From the cell containing the given text, extract its center point as [X, Y] coordinate. 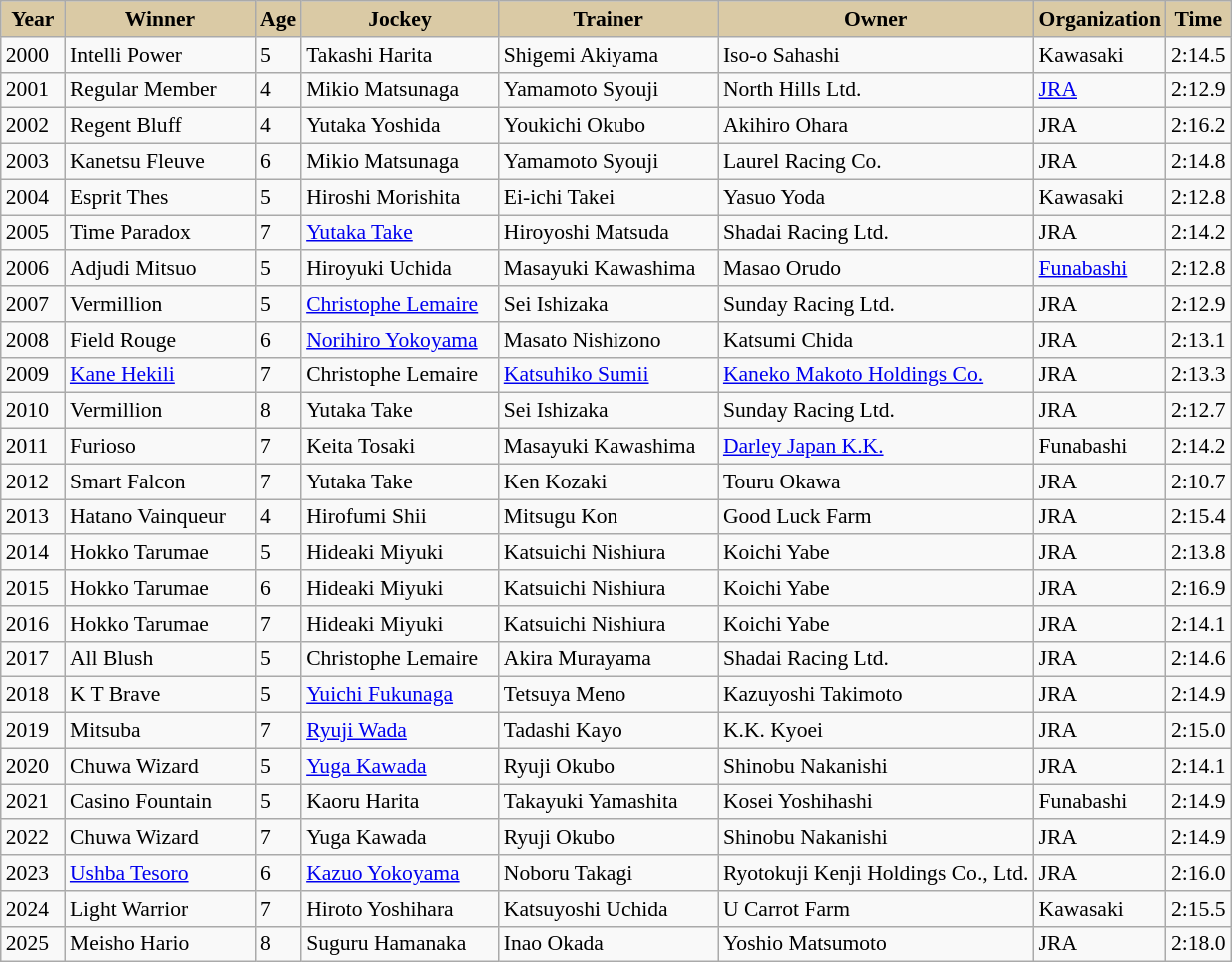
Katsuhiko Sumii [609, 375]
Owner [876, 19]
2020 [33, 766]
Masato Nishizono [609, 340]
2:18.0 [1199, 944]
2015 [33, 588]
2:14.8 [1199, 162]
2:16.0 [1199, 873]
Yuichi Fukunaga [400, 695]
Hiroyoshi Matsuda [609, 233]
Kaoru Harita [400, 802]
Light Warrior [160, 909]
2:14.5 [1199, 55]
Esprit Thes [160, 197]
2016 [33, 624]
U Carrot Farm [876, 909]
Youkichi Okubo [609, 126]
North Hills Ltd. [876, 90]
2:12.7 [1199, 411]
Inao Okada [609, 944]
Yutaka Yoshida [400, 126]
2006 [33, 269]
2:10.7 [1199, 481]
2018 [33, 695]
Winner [160, 19]
Noboru Takagi [609, 873]
Shigemi Akiyama [609, 55]
Hiroyuki Uchida [400, 269]
2003 [33, 162]
Touru Okawa [876, 481]
Casino Fountain [160, 802]
Hiroshi Morishita [400, 197]
Hiroto Yoshihara [400, 909]
Ushba Tesoro [160, 873]
Regular Member [160, 90]
Kazuo Yokoyama [400, 873]
2014 [33, 553]
Furioso [160, 447]
Katsuyoshi Uchida [609, 909]
Jockey [400, 19]
2009 [33, 375]
Field Rouge [160, 340]
2005 [33, 233]
Takayuki Yamashita [609, 802]
2023 [33, 873]
Iso-o Sahashi [876, 55]
K T Brave [160, 695]
Mitsuba [160, 731]
Kane Hekili [160, 375]
2:16.2 [1199, 126]
2002 [33, 126]
2024 [33, 909]
Ryuji Wada [400, 731]
Tetsuya Meno [609, 695]
2013 [33, 517]
2017 [33, 659]
2007 [33, 304]
2:13.8 [1199, 553]
2:13.1 [1199, 340]
2:14.6 [1199, 659]
Organization [1100, 19]
Good Luck Farm [876, 517]
2008 [33, 340]
Intelli Power [160, 55]
Hatano Vainqueur [160, 517]
Takashi Harita [400, 55]
Ei-ichi Takei [609, 197]
Yoshio Matsumoto [876, 944]
2012 [33, 481]
Kanetsu Fleuve [160, 162]
Keita Tosaki [400, 447]
Ryotokuji Kenji Holdings Co., Ltd. [876, 873]
Akihiro Ohara [876, 126]
Darley Japan K.K. [876, 447]
2:16.9 [1199, 588]
Mitsugu Kon [609, 517]
Katsumi Chida [876, 340]
Norihiro Yokoyama [400, 340]
K.K. Kyoei [876, 731]
2004 [33, 197]
Regent Bluff [160, 126]
2:13.3 [1199, 375]
2:15.5 [1199, 909]
Hirofumi Shii [400, 517]
2010 [33, 411]
2021 [33, 802]
Yasuo Yoda [876, 197]
2000 [33, 55]
Tadashi Kayo [609, 731]
2011 [33, 447]
2:15.0 [1199, 731]
Adjudi Mitsuo [160, 269]
2001 [33, 90]
Akira Murayama [609, 659]
2022 [33, 838]
Age [278, 19]
Smart Falcon [160, 481]
All Blush [160, 659]
Time Paradox [160, 233]
Kaneko Makoto Holdings Co. [876, 375]
Masao Orudo [876, 269]
Trainer [609, 19]
Kosei Yoshihashi [876, 802]
Year [33, 19]
Laurel Racing Co. [876, 162]
Ken Kozaki [609, 481]
2:15.4 [1199, 517]
Kazuyoshi Takimoto [876, 695]
Suguru Hamanaka [400, 944]
2025 [33, 944]
Meisho Hario [160, 944]
2019 [33, 731]
Time [1199, 19]
